Pinpoint the cell where the given text exists, returning its [X, Y] midpoint coordinate. 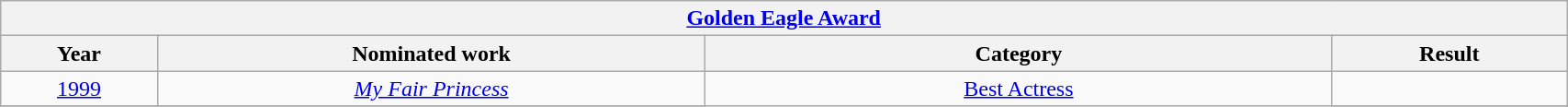
Result [1450, 53]
Category [1019, 53]
Golden Eagle Award [784, 18]
My Fair Princess [432, 89]
1999 [79, 89]
Nominated work [432, 53]
Best Actress [1019, 89]
Year [79, 53]
